Pinpoint the cell where the given text exists, returning its [X, Y] midpoint coordinate. 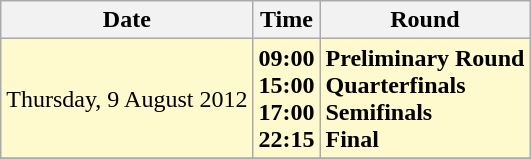
Round [425, 20]
Preliminary RoundQuarterfinalsSemifinalsFinal [425, 98]
09:0015:0017:0022:15 [286, 98]
Time [286, 20]
Date [127, 20]
Thursday, 9 August 2012 [127, 98]
